Determine the (x, y) coordinate at the center of the cell enclosing the given text.  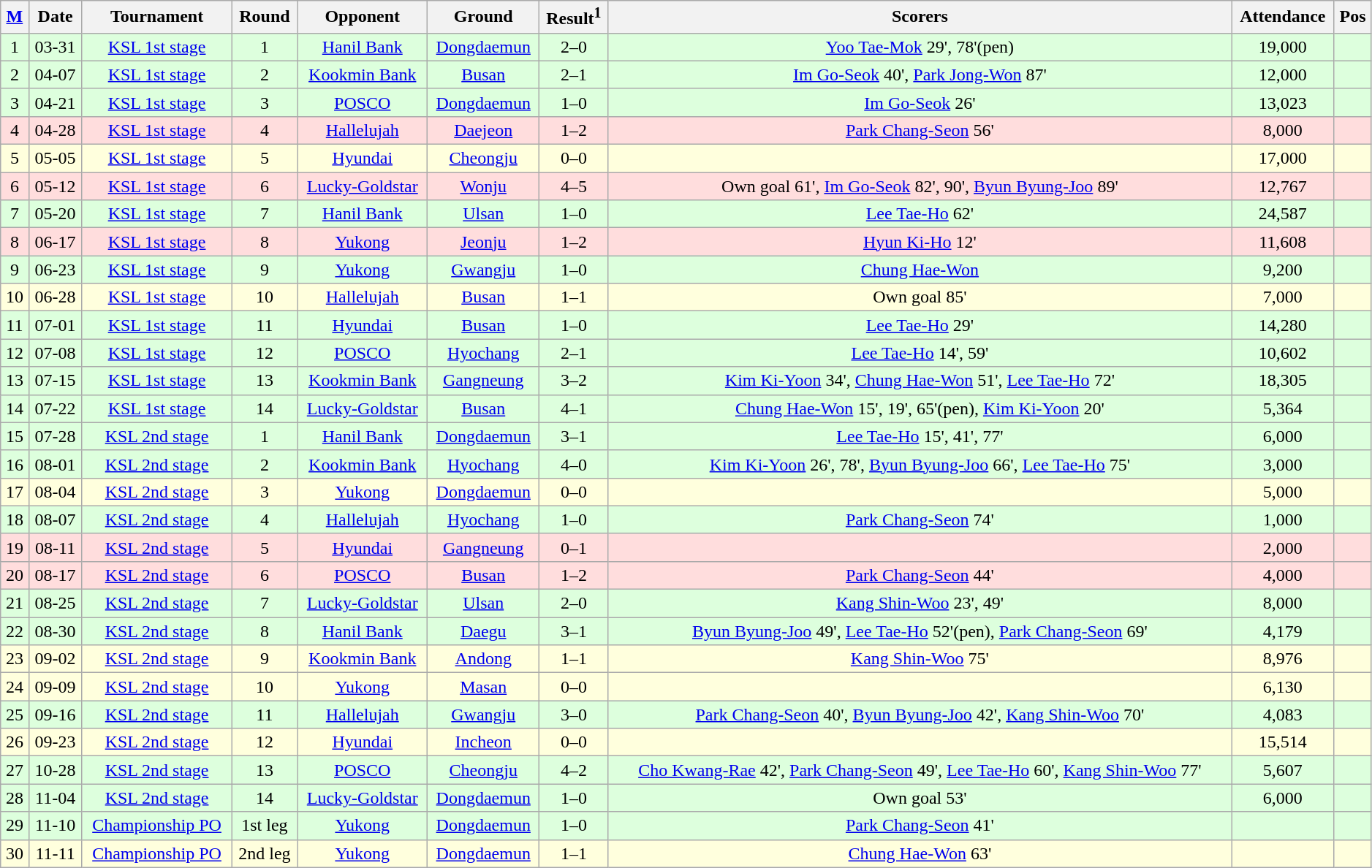
Own goal 61', Im Go-Seok 82', 90', Byun Byung-Joo 89' (920, 186)
24 (15, 687)
Masan (484, 687)
17 (15, 492)
09-23 (56, 742)
10,602 (1283, 353)
Im Go-Seok 26' (920, 102)
5,607 (1283, 770)
12,000 (1283, 75)
Own goal 85' (920, 297)
11,608 (1283, 242)
6,130 (1283, 687)
Lee Tae-Ho 29' (920, 325)
07-08 (56, 353)
4,000 (1283, 575)
2nd leg (265, 853)
08-07 (56, 519)
M (15, 18)
Hyun Ki-Ho 12' (920, 242)
07-28 (56, 436)
9,200 (1283, 270)
10-28 (56, 770)
08-11 (56, 547)
04-28 (56, 130)
Andong (484, 659)
Cho Kwang-Rae 42', Park Chang-Seon 49', Lee Tae-Ho 60', Kang Shin-Woo 77' (920, 770)
Incheon (484, 742)
Byun Byung-Joo 49', Lee Tae-Ho 52'(pen), Park Chang-Seon 69' (920, 631)
12,767 (1283, 186)
Tournament (156, 18)
26 (15, 742)
3–0 (574, 715)
4–1 (574, 408)
Jeonju (484, 242)
Daejeon (484, 130)
22 (15, 631)
Chung Hae-Won 15', 19', 65'(pen), Kim Ki-Yoon 20' (920, 408)
Own goal 53' (920, 798)
29 (15, 826)
1st leg (265, 826)
09-09 (56, 687)
11-11 (56, 853)
Pos (1352, 18)
Kim Ki-Yoon 34', Chung Hae-Won 51', Lee Tae-Ho 72' (920, 381)
20 (15, 575)
24,587 (1283, 214)
28 (15, 798)
25 (15, 715)
23 (15, 659)
Park Chang-Seon 41' (920, 826)
14,280 (1283, 325)
30 (15, 853)
19,000 (1283, 47)
3,000 (1283, 464)
16 (15, 464)
18 (15, 519)
4–0 (574, 464)
05-12 (56, 186)
08-17 (56, 575)
1,000 (1283, 519)
21 (15, 604)
Daegu (484, 631)
Park Chang-Seon 74' (920, 519)
5,000 (1283, 492)
27 (15, 770)
3–2 (574, 381)
Lee Tae-Ho 15', 41', 77' (920, 436)
09-02 (56, 659)
Scorers (920, 18)
4,083 (1283, 715)
08-04 (56, 492)
08-30 (56, 631)
Wonju (484, 186)
05-05 (56, 159)
17,000 (1283, 159)
19 (15, 547)
4,179 (1283, 631)
Chung Hae-Won 63' (920, 853)
Park Chang-Seon 40', Byun Byung-Joo 42', Kang Shin-Woo 70' (920, 715)
4–2 (574, 770)
Chung Hae-Won (920, 270)
2,000 (1283, 547)
07-15 (56, 381)
15 (15, 436)
Park Chang-Seon 56' (920, 130)
04-07 (56, 75)
08-25 (56, 604)
8,976 (1283, 659)
09-16 (56, 715)
Ground (484, 18)
06-28 (56, 297)
11-10 (56, 826)
07-01 (56, 325)
Kang Shin-Woo 23', 49' (920, 604)
15,514 (1283, 742)
7,000 (1283, 297)
0–1 (574, 547)
06-23 (56, 270)
03-31 (56, 47)
Yoo Tae-Mok 29', 78'(pen) (920, 47)
Attendance (1283, 18)
06-17 (56, 242)
05-20 (56, 214)
Kim Ki-Yoon 26', 78', Byun Byung-Joo 66', Lee Tae-Ho 75' (920, 464)
4–5 (574, 186)
Date (56, 18)
13,023 (1283, 102)
Opponent (363, 18)
Lee Tae-Ho 62' (920, 214)
Kang Shin-Woo 75' (920, 659)
5,364 (1283, 408)
11-04 (56, 798)
Result1 (574, 18)
Round (265, 18)
18,305 (1283, 381)
08-01 (56, 464)
07-22 (56, 408)
Lee Tae-Ho 14', 59' (920, 353)
Im Go-Seok 40', Park Jong-Won 87' (920, 75)
04-21 (56, 102)
Park Chang-Seon 44' (920, 575)
